Detect which cell encompasses the target text, then output its (x, y) center coordinate. 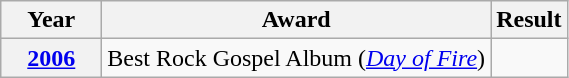
2006 (52, 58)
Best Rock Gospel Album (Day of Fire) (296, 58)
Award (296, 20)
Year (52, 20)
Result (529, 20)
